Return the [x, y] coordinate for the center point of the cell that contains the specified text.  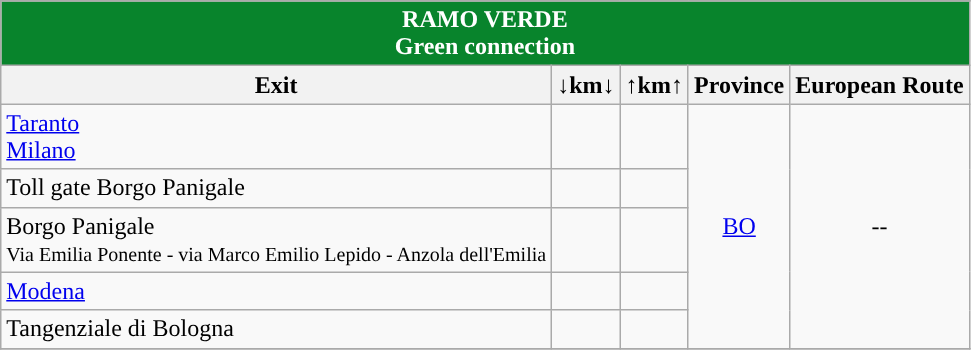
↑km↑ [654, 85]
Province [738, 85]
Modena [276, 291]
Exit [276, 85]
↓km↓ [586, 85]
-- [880, 226]
Toll gate Borgo Panigale [276, 188]
Borgo Panigale Via Emilia Ponente - via Marco Emilio Lepido - Anzola dell'Emilia [276, 240]
Tangenziale di Bologna [276, 329]
Taranto Milano [276, 136]
BO [738, 226]
RAMO VERDEGreen connection [485, 34]
European Route [880, 85]
